Identify which cell holds the provided text, then report its [X, Y] central coordinate. 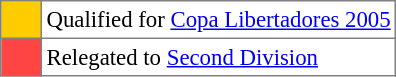
Qualified for Copa Libertadores 2005 [218, 20]
Relegated to Second Division [218, 57]
